Capture the cell that displays the provided text and extract its [x, y] central coordinate. 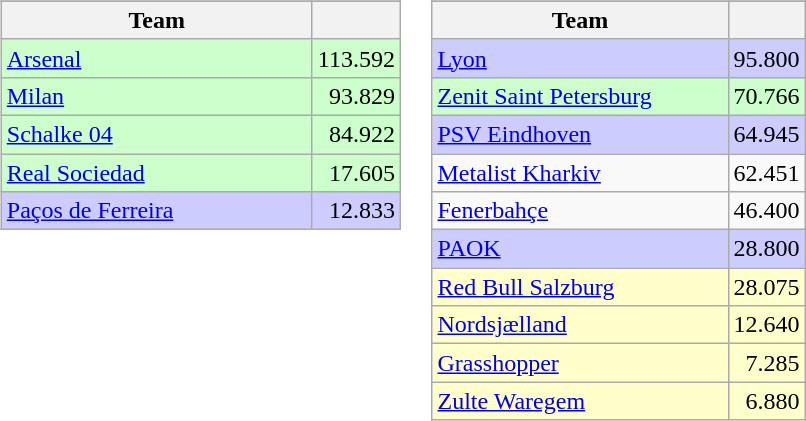
28.800 [766, 249]
Zenit Saint Petersburg [580, 96]
64.945 [766, 134]
Lyon [580, 58]
95.800 [766, 58]
Grasshopper [580, 363]
17.605 [356, 173]
Milan [156, 96]
12.833 [356, 211]
PSV Eindhoven [580, 134]
Arsenal [156, 58]
28.075 [766, 287]
6.880 [766, 401]
12.640 [766, 325]
62.451 [766, 173]
93.829 [356, 96]
46.400 [766, 211]
Fenerbahçe [580, 211]
PAOK [580, 249]
7.285 [766, 363]
Paços de Ferreira [156, 211]
Real Sociedad [156, 173]
Nordsjælland [580, 325]
Schalke 04 [156, 134]
84.922 [356, 134]
Metalist Kharkiv [580, 173]
70.766 [766, 96]
Zulte Waregem [580, 401]
113.592 [356, 58]
Red Bull Salzburg [580, 287]
